Pinpoint the cell where the given text exists, returning its [X, Y] midpoint coordinate. 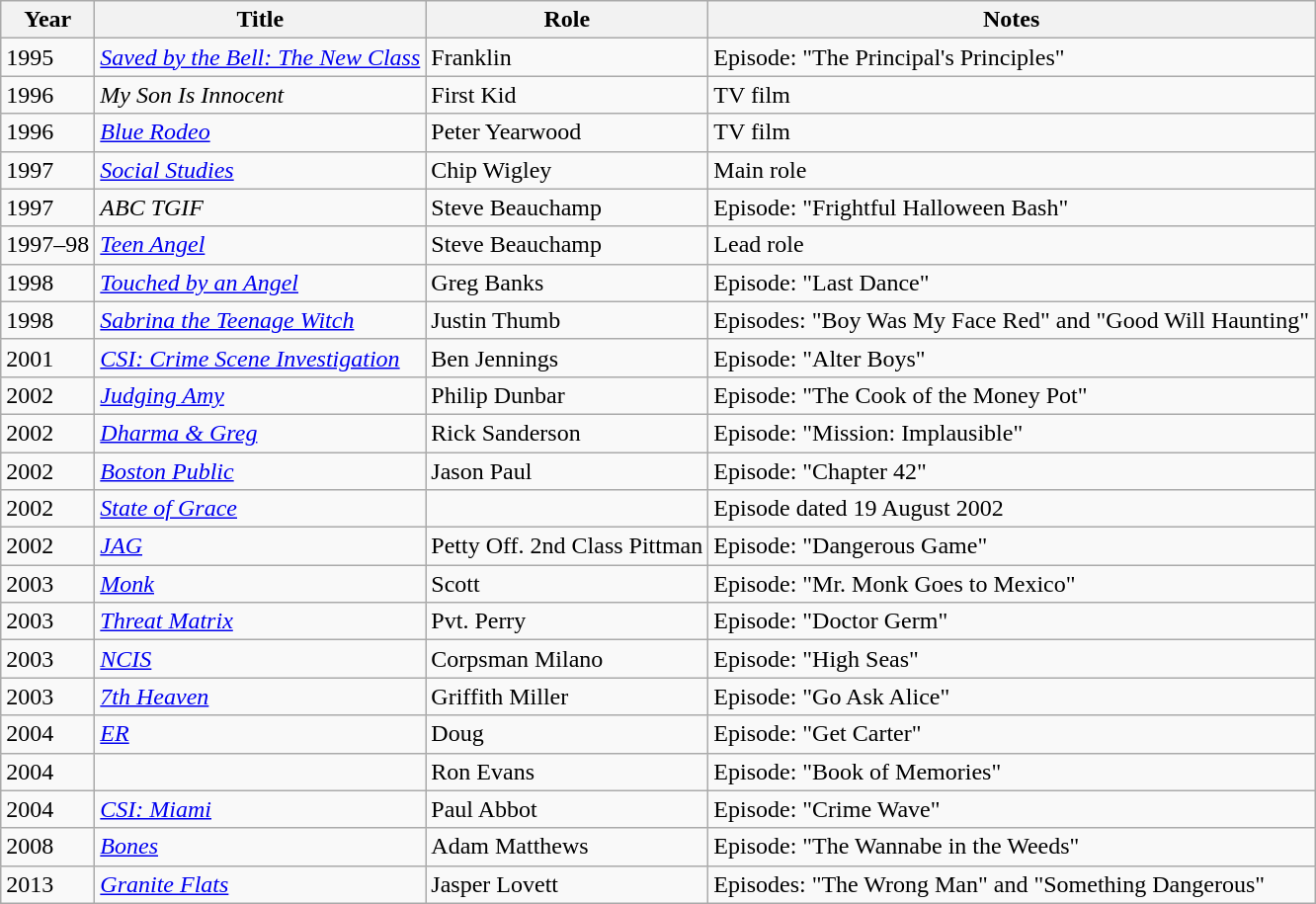
Episode: "Go Ask Alice" [1012, 697]
2013 [47, 884]
Franklin [567, 57]
First Kid [567, 95]
Notes [1012, 20]
Bones [261, 847]
Episodes: "Boy Was My Face Red" and "Good Will Haunting" [1012, 320]
JAG [261, 546]
Saved by the Bell: The New Class [261, 57]
My Son Is Innocent [261, 95]
Pvt. Perry [567, 621]
Role [567, 20]
Sabrina the Teenage Witch [261, 320]
1997–98 [47, 245]
Monk [261, 584]
Teen Angel [261, 245]
Ron Evans [567, 772]
State of Grace [261, 509]
Episode: "Doctor Germ" [1012, 621]
Episode: "Chapter 42" [1012, 471]
Episode: "Alter Boys" [1012, 358]
ABC TGIF [261, 207]
Adam Matthews [567, 847]
Episode: "Last Dance" [1012, 283]
2008 [47, 847]
Episodes: "The Wrong Man" and "Something Dangerous" [1012, 884]
Petty Off. 2nd Class Pittman [567, 546]
1995 [47, 57]
Philip Dunbar [567, 395]
Blue Rodeo [261, 132]
Paul Abbot [567, 809]
2001 [47, 358]
Episode: "Dangerous Game" [1012, 546]
Episode: "The Wannabe in the Weeds" [1012, 847]
Episode: "Mr. Monk Goes to Mexico" [1012, 584]
Griffith Miller [567, 697]
Doug [567, 734]
Episode: "Book of Memories" [1012, 772]
Episode: "Frightful Halloween Bash" [1012, 207]
Episode: "High Seas" [1012, 659]
NCIS [261, 659]
Episode: "The Principal's Principles" [1012, 57]
Touched by an Angel [261, 283]
Title [261, 20]
Year [47, 20]
Corpsman Milano [567, 659]
Peter Yearwood [567, 132]
CSI: Miami [261, 809]
Episode: "Mission: Implausible" [1012, 433]
Episode: "Get Carter" [1012, 734]
Lead role [1012, 245]
7th Heaven [261, 697]
Social Studies [261, 170]
Dharma & Greg [261, 433]
Threat Matrix [261, 621]
Granite Flats [261, 884]
Ben Jennings [567, 358]
Episode: "Crime Wave" [1012, 809]
Jason Paul [567, 471]
Episode: "The Cook of the Money Pot" [1012, 395]
Greg Banks [567, 283]
Chip Wigley [567, 170]
Main role [1012, 170]
Justin Thumb [567, 320]
Episode dated 19 August 2002 [1012, 509]
Boston Public [261, 471]
Judging Amy [261, 395]
CSI: Crime Scene Investigation [261, 358]
ER [261, 734]
Jasper Lovett [567, 884]
Scott [567, 584]
Rick Sanderson [567, 433]
